From the cell containing the given text, extract its center point as [x, y] coordinate. 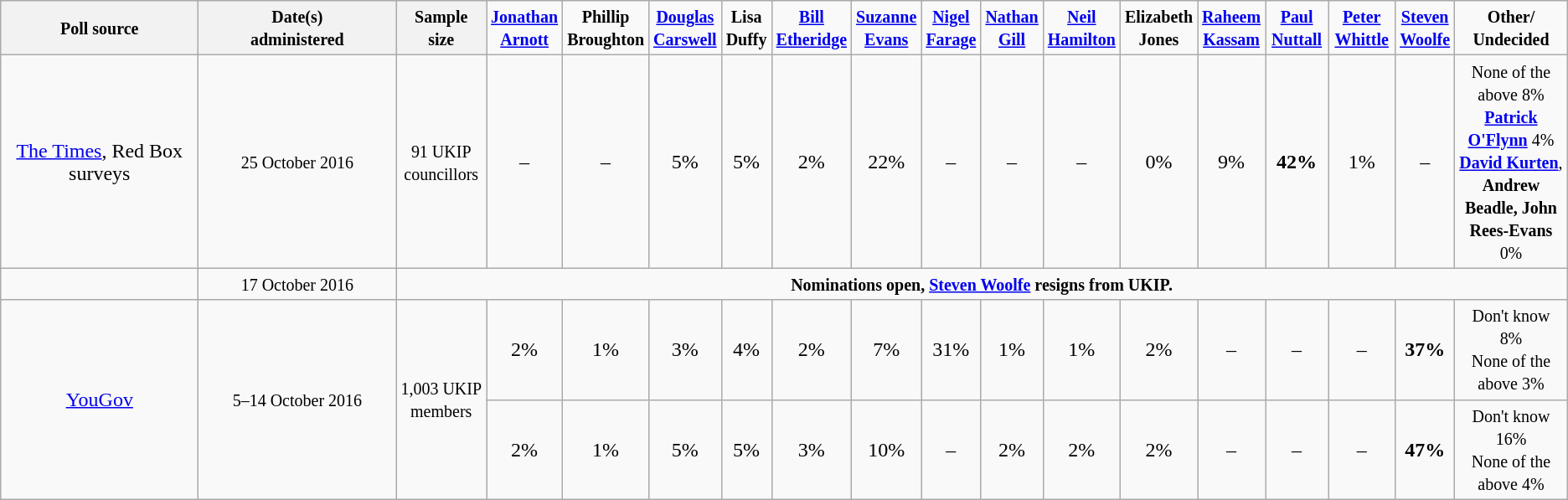
BillEtheridge [811, 28]
NeilHamilton [1081, 28]
NigelFarage [952, 28]
LisaDuffy [746, 28]
Poll source [100, 28]
SuzanneEvans [886, 28]
22% [886, 162]
PhillipBroughton [606, 28]
17 October 2016 [297, 284]
1,003 UKIP members [441, 399]
JonathanArnott [524, 28]
Don't know 16%None of the above 4% [1511, 449]
10% [886, 449]
0% [1158, 162]
91 UKIP councillors [441, 162]
Don't know 8%None of the above 3% [1511, 350]
31% [952, 350]
25 October 2016 [297, 162]
StevenWoolfe [1426, 28]
DouglasCarswell [685, 28]
47% [1426, 449]
Date(s) administered [297, 28]
Nominations open, Steven Woolfe resigns from UKIP. [982, 284]
5–14 October 2016 [297, 399]
RaheemKassam [1231, 28]
Paul Nuttall [1297, 28]
Samplesize [441, 28]
42% [1297, 162]
37% [1426, 350]
Peter Whittle [1362, 28]
7% [886, 350]
4% [746, 350]
None of the above 8%Patrick O'Flynn 4%David Kurten, Andrew Beadle, John Rees-Evans 0% [1511, 162]
YouGov [100, 399]
The Times, Red Box surveys [100, 162]
NathanGill [1012, 28]
9% [1231, 162]
ElizabethJones [1158, 28]
Other/Undecided [1511, 28]
